For the text-containing cell, return its midpoint in [x, y] coordinate format. 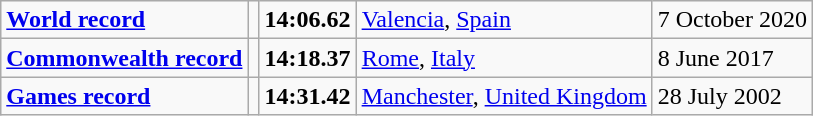
Manchester, United Kingdom [504, 96]
7 October 2020 [732, 20]
14:06.62 [308, 20]
14:31.42 [308, 96]
World record [124, 20]
14:18.37 [308, 58]
8 June 2017 [732, 58]
Valencia, Spain [504, 20]
28 July 2002 [732, 96]
Rome, Italy [504, 58]
Games record [124, 96]
Commonwealth record [124, 58]
